Detect which cell encompasses the target text, then output its [x, y] center coordinate. 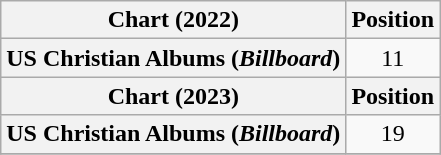
Chart (2022) [174, 20]
Chart (2023) [174, 96]
11 [393, 58]
19 [393, 134]
